Search for the cell housing the specified text and yield its (X, Y) center coordinate. 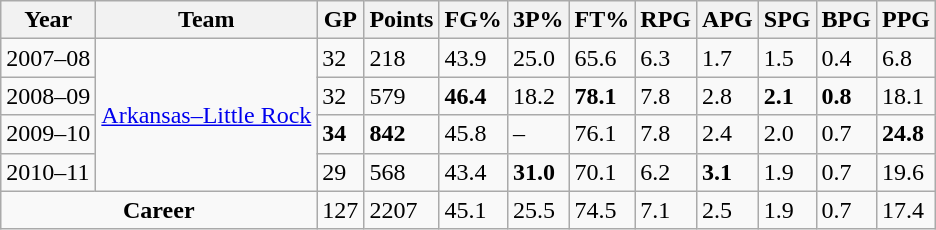
45.8 (473, 134)
2.8 (728, 96)
BPG (846, 20)
18.1 (906, 96)
2010–11 (48, 172)
6.8 (906, 58)
2207 (402, 210)
218 (402, 58)
127 (340, 210)
24.8 (906, 134)
0.4 (846, 58)
46.4 (473, 96)
2.5 (728, 210)
Points (402, 20)
APG (728, 20)
1.7 (728, 58)
78.1 (602, 96)
579 (402, 96)
– (538, 134)
70.1 (602, 172)
2.1 (787, 96)
PPG (906, 20)
25.5 (538, 210)
7.1 (666, 210)
2.0 (787, 134)
FT% (602, 20)
43.4 (473, 172)
Team (206, 20)
43.9 (473, 58)
2.4 (728, 134)
18.2 (538, 96)
6.2 (666, 172)
17.4 (906, 210)
0.8 (846, 96)
19.6 (906, 172)
568 (402, 172)
25.0 (538, 58)
76.1 (602, 134)
29 (340, 172)
Career (159, 210)
2008–09 (48, 96)
31.0 (538, 172)
SPG (787, 20)
RPG (666, 20)
45.1 (473, 210)
3.1 (728, 172)
2007–08 (48, 58)
74.5 (602, 210)
3P% (538, 20)
Arkansas–Little Rock (206, 115)
Year (48, 20)
6.3 (666, 58)
FG% (473, 20)
GP (340, 20)
1.5 (787, 58)
842 (402, 134)
34 (340, 134)
65.6 (602, 58)
2009–10 (48, 134)
